Determine the [x, y] coordinate at the center of the cell enclosing the given text.  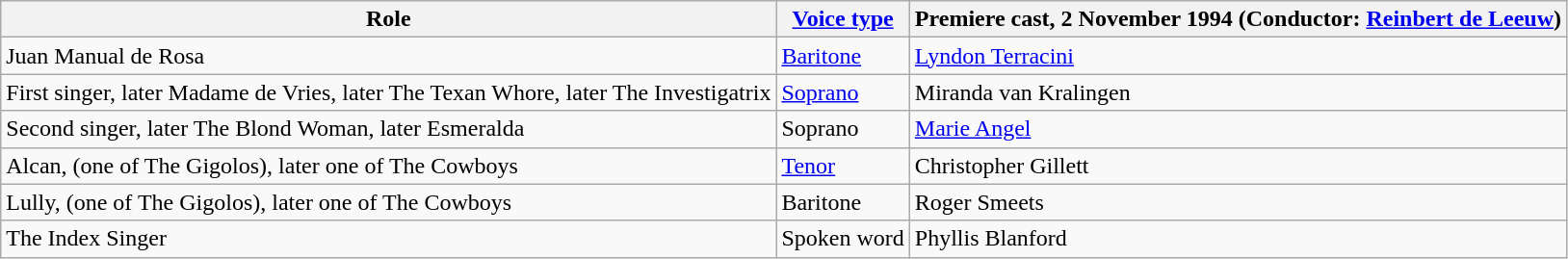
Lyndon Terracini [1238, 56]
Marie Angel [1238, 129]
Voice type [843, 19]
Second singer, later The Blond Woman, later Esmeralda [389, 129]
Phyllis Blanford [1238, 239]
Lully, (one of The Gigolos), later one of The Cowboys [389, 202]
Spoken word [843, 239]
Role [389, 19]
First singer, later Madame de Vries, later The Texan Whore, later The Investigatrix [389, 92]
Tenor [843, 166]
Alcan, (one of The Gigolos), later one of The Cowboys [389, 166]
Roger Smeets [1238, 202]
The Index Singer [389, 239]
Christopher Gillett [1238, 166]
Miranda van Kralingen [1238, 92]
Juan Manual de Rosa [389, 56]
Premiere cast, 2 November 1994 (Conductor: Reinbert de Leeuw) [1238, 19]
